Output the [X, Y] coordinate of the center of the cell containing the given text.  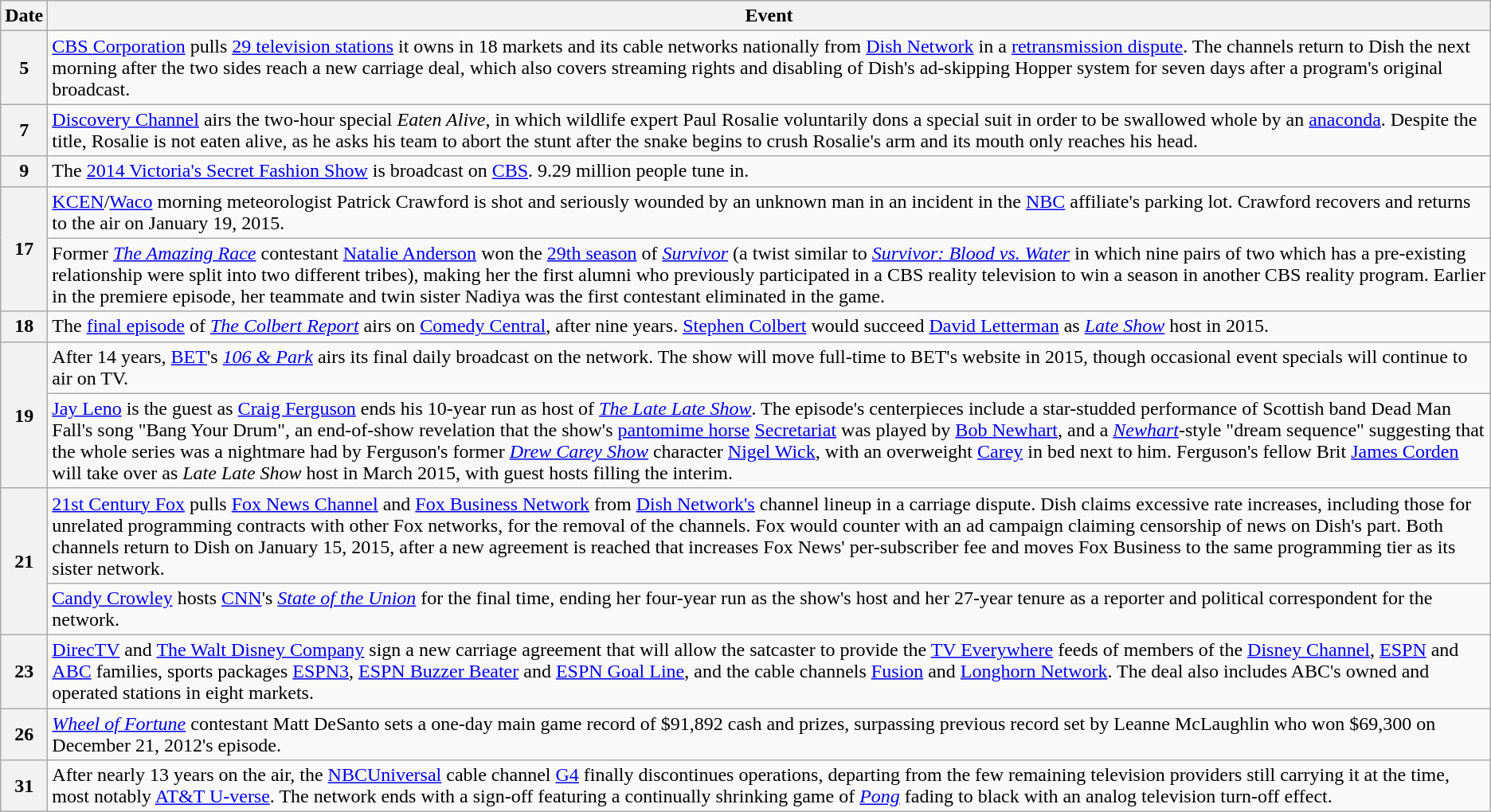
The 2014 Victoria's Secret Fashion Show is broadcast on CBS. 9.29 million people tune in. [769, 171]
Event [769, 16]
26 [24, 734]
7 [24, 131]
9 [24, 171]
18 [24, 326]
Date [24, 16]
5 [24, 68]
21 [24, 561]
31 [24, 787]
19 [24, 415]
17 [24, 248]
23 [24, 671]
